Return the [x, y] coordinate for the center point of the cell that contains the specified text.  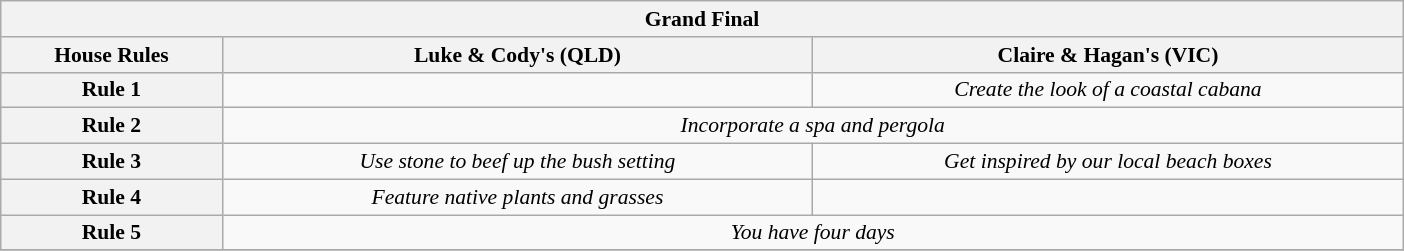
Create the look of a coastal cabana [1108, 90]
Claire & Hagan's (VIC) [1108, 55]
House Rules [112, 55]
Use stone to beef up the bush setting [518, 162]
Feature native plants and grasses [518, 197]
You have four days [812, 233]
Grand Final [702, 19]
Rule 2 [112, 126]
Luke & Cody's (QLD) [518, 55]
Get inspired by our local beach boxes [1108, 162]
Rule 4 [112, 197]
Rule 1 [112, 90]
Rule 3 [112, 162]
Incorporate a spa and pergola [812, 126]
Rule 5 [112, 233]
